For the text-containing cell, return its midpoint in [X, Y] coordinate format. 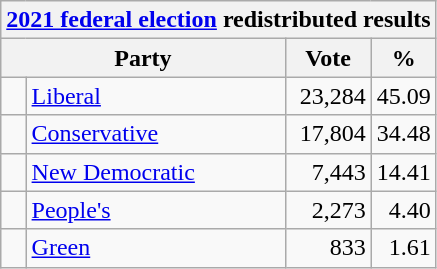
23,284 [328, 96]
Party [143, 58]
7,443 [328, 172]
17,804 [328, 134]
Liberal [156, 96]
Vote [328, 58]
Green [156, 248]
2021 federal election redistributed results [218, 20]
% [404, 58]
14.41 [404, 172]
New Democratic [156, 172]
34.48 [404, 134]
Conservative [156, 134]
4.40 [404, 210]
1.61 [404, 248]
People's [156, 210]
2,273 [328, 210]
833 [328, 248]
45.09 [404, 96]
